Scan for the cell matching the given text and deliver its (X, Y) coordinate at center. 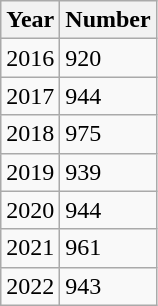
2019 (30, 172)
2016 (30, 58)
Year (30, 20)
2022 (30, 286)
939 (108, 172)
2020 (30, 210)
943 (108, 286)
2017 (30, 96)
2021 (30, 248)
920 (108, 58)
961 (108, 248)
2018 (30, 134)
975 (108, 134)
Number (108, 20)
